Search for the cell housing the specified text and yield its (X, Y) center coordinate. 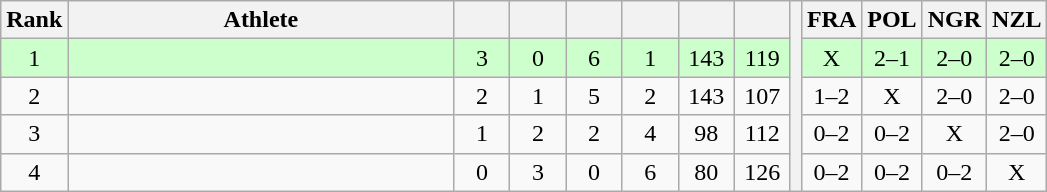
107 (762, 96)
1–2 (831, 96)
NZL (1017, 20)
POL (892, 20)
FRA (831, 20)
126 (762, 172)
98 (706, 134)
NGR (954, 20)
5 (594, 96)
2–1 (892, 58)
Rank (34, 20)
80 (706, 172)
119 (762, 58)
112 (762, 134)
Athlete (261, 20)
